Provide the [X, Y] coordinate of the cell's center where the given text is located.  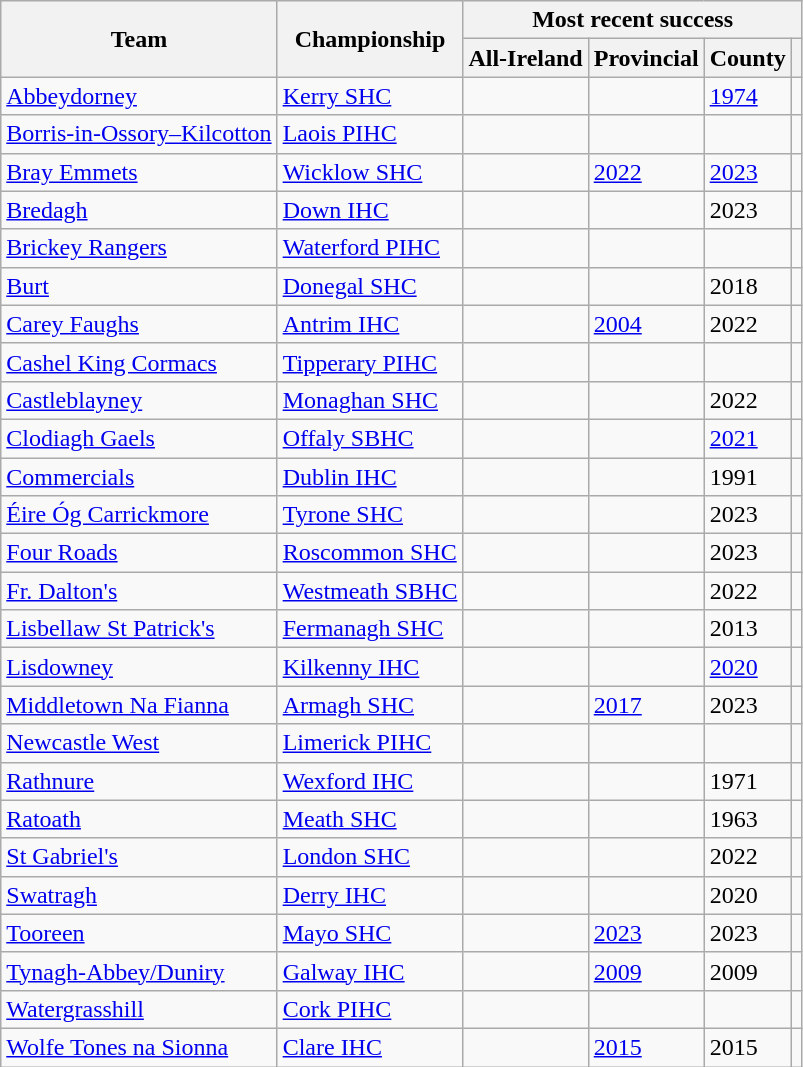
Éire Óg Carrickmore [139, 515]
Middletown Na Fianna [139, 705]
County [748, 58]
Newcastle West [139, 743]
1974 [748, 96]
2013 [748, 629]
2004 [646, 324]
Tynagh-Abbey/Duniry [139, 971]
Meath SHC [370, 819]
Borris-in-Ossory–Kilcotton [139, 134]
Clodiagh Gaels [139, 438]
1963 [748, 819]
Tooreen [139, 933]
Commercials [139, 477]
Wicklow SHC [370, 172]
Championship [370, 39]
Clare IHC [370, 1047]
1971 [748, 781]
Offaly SBHC [370, 438]
Castleblayney [139, 400]
Carey Faughs [139, 324]
Bredagh [139, 210]
Bray Emmets [139, 172]
Laois PIHC [370, 134]
Burt [139, 286]
Watergrasshill [139, 1009]
Antrim IHC [370, 324]
Four Roads [139, 553]
Donegal SHC [370, 286]
Cashel King Cormacs [139, 362]
2021 [748, 438]
Mayo SHC [370, 933]
Galway IHC [370, 971]
Dublin IHC [370, 477]
Tyrone SHC [370, 515]
Team [139, 39]
2018 [748, 286]
Monaghan SHC [370, 400]
St Gabriel's [139, 857]
Swatragh [139, 895]
Provincial [646, 58]
London SHC [370, 857]
Derry IHC [370, 895]
Rathnure [139, 781]
1991 [748, 477]
Limerick PIHC [370, 743]
Tipperary PIHC [370, 362]
Brickey Rangers [139, 248]
Lisbellaw St Patrick's [139, 629]
Fermanagh SHC [370, 629]
Waterford PIHC [370, 248]
Westmeath SBHC [370, 591]
Wolfe Tones na Sionna [139, 1047]
Wexford IHC [370, 781]
Cork PIHC [370, 1009]
Most recent success [632, 20]
All-Ireland [526, 58]
Fr. Dalton's [139, 591]
Roscommon SHC [370, 553]
Kerry SHC [370, 96]
2017 [646, 705]
Ratoath [139, 819]
Down IHC [370, 210]
Armagh SHC [370, 705]
Abbeydorney [139, 96]
Kilkenny IHC [370, 667]
Lisdowney [139, 667]
